Extract the (x, y) coordinate from the center of the cell holding the provided text.  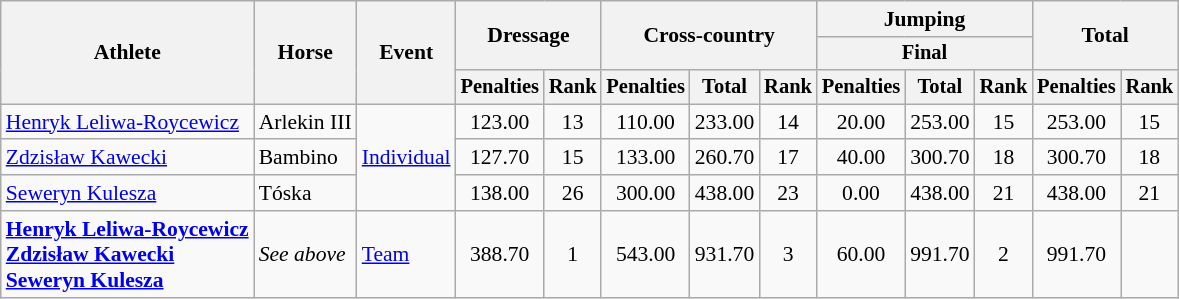
Henryk Leliwa-Roycewicz (128, 122)
Tóska (306, 193)
300.00 (645, 193)
Individual (406, 158)
See above (306, 254)
14 (788, 122)
2 (1004, 254)
23 (788, 193)
40.00 (861, 158)
110.00 (645, 122)
26 (573, 193)
Arlekin III (306, 122)
Team (406, 254)
138.00 (500, 193)
1 (573, 254)
3 (788, 254)
543.00 (645, 254)
123.00 (500, 122)
17 (788, 158)
Henryk Leliwa-RoycewiczZdzisław KaweckiSeweryn Kulesza (128, 254)
260.70 (724, 158)
Zdzisław Kawecki (128, 158)
Seweryn Kulesza (128, 193)
133.00 (645, 158)
Cross-country (708, 36)
127.70 (500, 158)
13 (573, 122)
Event (406, 52)
388.70 (500, 254)
Final (924, 54)
Horse (306, 52)
931.70 (724, 254)
Athlete (128, 52)
Jumping (924, 19)
Bambino (306, 158)
Dressage (529, 36)
20.00 (861, 122)
233.00 (724, 122)
0.00 (861, 193)
60.00 (861, 254)
